From the cell containing the given text, extract its center point as [x, y] coordinate. 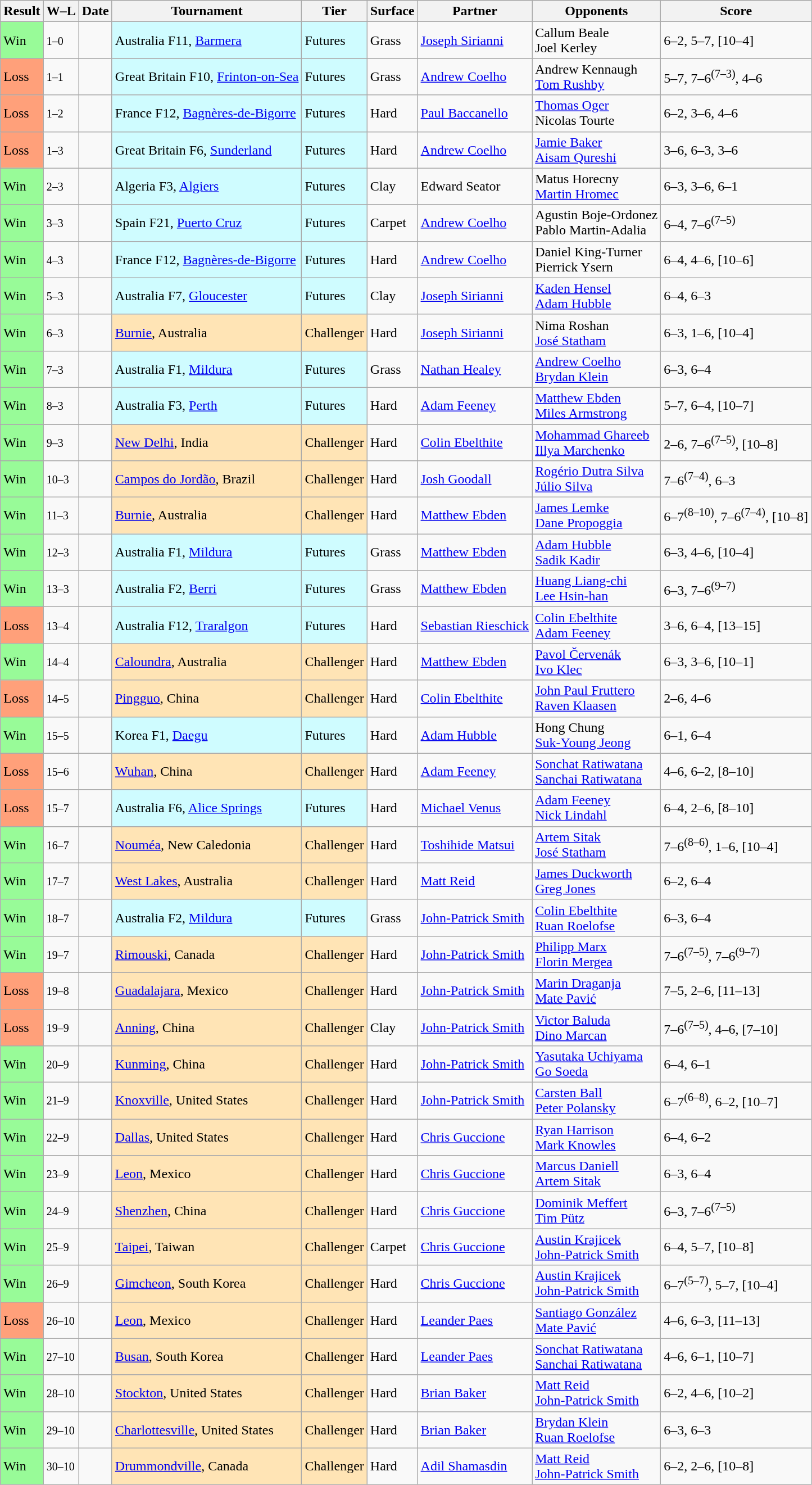
Yasutaka Uchiyama Go Soeda [597, 1065]
6–4, 6–3 [736, 296]
Tier [334, 11]
Charlottesville, United States [207, 1430]
Matus Horecny Martin Hromec [597, 187]
Victor Baluda Dino Marcan [597, 1027]
Guadalajara, Mexico [207, 990]
Algeria F3, Algiers [207, 187]
6–3, 3–6, [10–1] [736, 662]
Nathan Healey [475, 369]
Pavol Červenák Ivo Klec [597, 662]
3–3 [61, 223]
John Paul Fruttero Raven Klaasen [597, 698]
16–7 [61, 844]
6–7(5–7), 5–7, [10–4] [736, 1284]
Callum Beale Joel Kerley [597, 40]
Korea F1, Daegu [207, 735]
Colin Ebelthite Adam Feeney [597, 625]
Result [22, 11]
Huang Liang-chi Lee Hsin-han [597, 589]
6–4, 4–6, [10–6] [736, 260]
Marin Draganja Mate Pavić [597, 990]
4–6, 6–2, [8–10] [736, 771]
27–10 [61, 1357]
Andrew Kennaugh Tom Rushby [597, 76]
7–5, 2–6, [11–13] [736, 990]
18–7 [61, 917]
Adam Feeney Nick Lindahl [597, 808]
Great Britain F10, Frinton-on-Sea [207, 76]
6–3, 3–6, 6–1 [736, 187]
22–9 [61, 1138]
Drummondville, Canada [207, 1466]
7–3 [61, 369]
Shenzhen, China [207, 1211]
15–5 [61, 735]
6–3, 6–3 [736, 1430]
W–L [61, 11]
Rogério Dutra Silva Júlio Silva [597, 479]
Date [96, 11]
Andrew Coelho Brydan Klein [597, 369]
Anning, China [207, 1027]
19–8 [61, 990]
1–2 [61, 114]
6–3, 7–6(9–7) [736, 589]
Santiago González Mate Pavić [597, 1320]
6–4, 6–2 [736, 1138]
James Lemke Dane Propoggia [597, 516]
Sebastian Rieschick [475, 625]
3–6, 6–3, 3–6 [736, 150]
2–6, 4–6 [736, 698]
Partner [475, 11]
Artem Sitak José Statham [597, 844]
Spain F21, Puerto Cruz [207, 223]
West Lakes, Australia [207, 881]
Score [736, 11]
Kaden Hensel Adam Hubble [597, 296]
Busan, South Korea [207, 1357]
Nima Roshan José Statham [597, 333]
6–1, 6–4 [736, 735]
Dominik Meffert Tim Pütz [597, 1211]
6–3 [61, 333]
Gimcheon, South Korea [207, 1284]
Australia F6, Alice Springs [207, 808]
Marcus Daniell Artem Sitak [597, 1174]
Paul Baccanello [475, 114]
21–9 [61, 1101]
4–6, 6–1, [10–7] [736, 1357]
Dallas, United States [207, 1138]
Caloundra, Australia [207, 662]
7–6(7–5), 4–6, [7–10] [736, 1027]
Jamie Baker Aisam Qureshi [597, 150]
1–1 [61, 76]
Josh Goodall [475, 479]
6–3, 1–6, [10–4] [736, 333]
2–3 [61, 187]
1–3 [61, 150]
14–5 [61, 698]
Matthew Ebden Miles Armstrong [597, 406]
Adam Hubble Sadik Kadir [597, 552]
6–2, 6–4 [736, 881]
6–4, 5–7, [10–8] [736, 1247]
26–9 [61, 1284]
6–4, 7–6(7–5) [736, 223]
Adam Hubble [475, 735]
7–6(8–6), 1–6, [10–4] [736, 844]
20–9 [61, 1065]
Australia F11, Barmera [207, 40]
4–3 [61, 260]
10–3 [61, 479]
6–4, 2–6, [8–10] [736, 808]
5–7, 7–6(7–3), 4–6 [736, 76]
Knoxville, United States [207, 1101]
Surface [392, 11]
6–3, 7–6(7–5) [736, 1211]
Carsten Ball Peter Polansky [597, 1101]
Ryan Harrison Mark Knowles [597, 1138]
9–3 [61, 442]
Stockton, United States [207, 1393]
23–9 [61, 1174]
Australia F3, Perth [207, 406]
6–4, 6–1 [736, 1065]
6–2, 3–6, 4–6 [736, 114]
Great Britain F6, Sunderland [207, 150]
19–7 [61, 954]
Daniel King-Turner Pierrick Ysern [597, 260]
New Delhi, India [207, 442]
2–6, 7–6(7–5), [10–8] [736, 442]
17–7 [61, 881]
4–6, 6–3, [11–13] [736, 1320]
Matt Reid [475, 881]
1–0 [61, 40]
Colin Ebelthite Ruan Roelofse [597, 917]
Toshihide Matsui [475, 844]
11–3 [61, 516]
Nouméa, New Caledonia [207, 844]
Philipp Marx Florin Mergea [597, 954]
Kunming, China [207, 1065]
30–10 [61, 1466]
Campos do Jordão, Brazil [207, 479]
26–10 [61, 1320]
Pingguo, China [207, 698]
Adil Shamasdin [475, 1466]
6–7(8–10), 7–6(7–4), [10–8] [736, 516]
6–2, 4–6, [10–2] [736, 1393]
Michael Venus [475, 808]
Tournament [207, 11]
12–3 [61, 552]
Wuhan, China [207, 771]
Australia F2, Mildura [207, 917]
Australia F12, Traralgon [207, 625]
6–7(6–8), 6–2, [10–7] [736, 1101]
24–9 [61, 1211]
Mohammad Ghareeb Illya Marchenko [597, 442]
Hong Chung Suk-Young Jeong [597, 735]
6–2, 2–6, [10–8] [736, 1466]
Edward Seator [475, 187]
5–3 [61, 296]
Rimouski, Canada [207, 954]
Opponents [597, 11]
13–4 [61, 625]
15–6 [61, 771]
28–10 [61, 1393]
James Duckworth Greg Jones [597, 881]
7–6(7–4), 6–3 [736, 479]
Australia F7, Gloucester [207, 296]
19–9 [61, 1027]
13–3 [61, 589]
Thomas Oger Nicolas Tourte [597, 114]
29–10 [61, 1430]
Taipei, Taiwan [207, 1247]
5–7, 6–4, [10–7] [736, 406]
7–6(7–5), 7–6(9–7) [736, 954]
Agustin Boje-Ordonez Pablo Martin-Adalia [597, 223]
8–3 [61, 406]
6–2, 5–7, [10–4] [736, 40]
3–6, 6–4, [13–15] [736, 625]
6–3, 4–6, [10–4] [736, 552]
Brydan Klein Ruan Roelofse [597, 1430]
15–7 [61, 808]
Australia F2, Berri [207, 589]
14–4 [61, 662]
25–9 [61, 1247]
